From the cell containing the given text, extract its center point as [X, Y] coordinate. 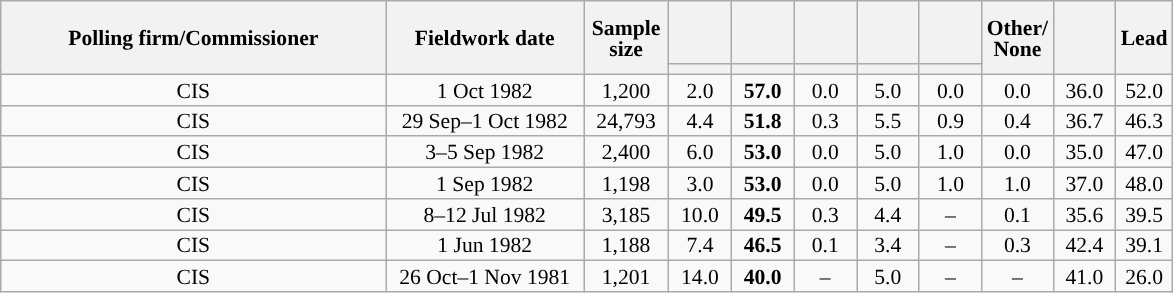
Fieldwork date [485, 38]
39.5 [1144, 214]
Sample size [626, 38]
52.0 [1144, 90]
1,188 [626, 246]
14.0 [700, 276]
5.5 [888, 120]
41.0 [1084, 276]
3,185 [626, 214]
26.0 [1144, 276]
46.5 [762, 246]
0.4 [1018, 120]
1 Jun 1982 [485, 246]
47.0 [1144, 152]
6.0 [700, 152]
8–12 Jul 1982 [485, 214]
36.7 [1084, 120]
49.5 [762, 214]
46.3 [1144, 120]
3–5 Sep 1982 [485, 152]
40.0 [762, 276]
Polling firm/Commissioner [194, 38]
2.0 [700, 90]
3.4 [888, 246]
51.8 [762, 120]
10.0 [700, 214]
0.9 [950, 120]
42.4 [1084, 246]
57.0 [762, 90]
1,200 [626, 90]
48.0 [1144, 184]
3.0 [700, 184]
35.6 [1084, 214]
26 Oct–1 Nov 1981 [485, 276]
24,793 [626, 120]
7.4 [700, 246]
39.1 [1144, 246]
36.0 [1084, 90]
35.0 [1084, 152]
1,201 [626, 276]
Lead [1144, 38]
1,198 [626, 184]
Other/None [1018, 38]
1 Sep 1982 [485, 184]
2,400 [626, 152]
1 Oct 1982 [485, 90]
37.0 [1084, 184]
29 Sep–1 Oct 1982 [485, 120]
